Detect which cell encompasses the target text, then output its [x, y] center coordinate. 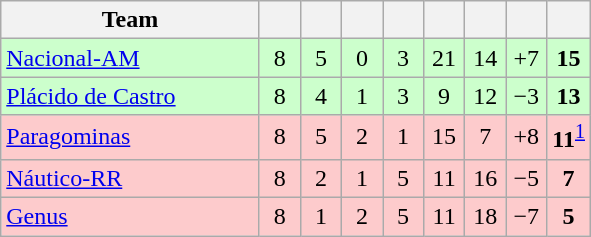
18 [486, 217]
Nacional-AM [130, 58]
9 [444, 96]
16 [486, 178]
Plácido de Castro [130, 96]
Team [130, 20]
4 [320, 96]
+8 [526, 138]
0 [362, 58]
Genus [130, 217]
−3 [526, 96]
21 [444, 58]
13 [569, 96]
+7 [526, 58]
12 [486, 96]
−7 [526, 217]
Náutico-RR [130, 178]
111 [569, 138]
14 [486, 58]
Paragominas [130, 138]
−5 [526, 178]
